Pinpoint the cell where the given text exists, returning its (x, y) midpoint coordinate. 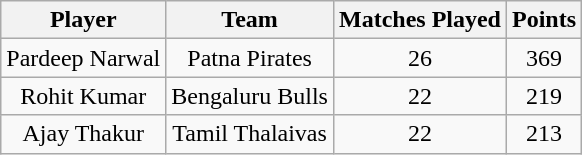
Ajay Thakur (84, 134)
Team (250, 20)
Bengaluru Bulls (250, 96)
219 (544, 96)
213 (544, 134)
Rohit Kumar (84, 96)
Tamil Thalaivas (250, 134)
26 (420, 58)
369 (544, 58)
Matches Played (420, 20)
Points (544, 20)
Pardeep Narwal (84, 58)
Player (84, 20)
Patna Pirates (250, 58)
